Locate the cell with the specified text and output its (X, Y) center coordinate. 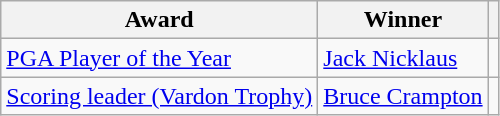
Scoring leader (Vardon Trophy) (160, 96)
Jack Nicklaus (403, 58)
Bruce Crampton (403, 96)
PGA Player of the Year (160, 58)
Winner (403, 20)
Award (160, 20)
